For the text-containing cell, return its midpoint in (X, Y) coordinate format. 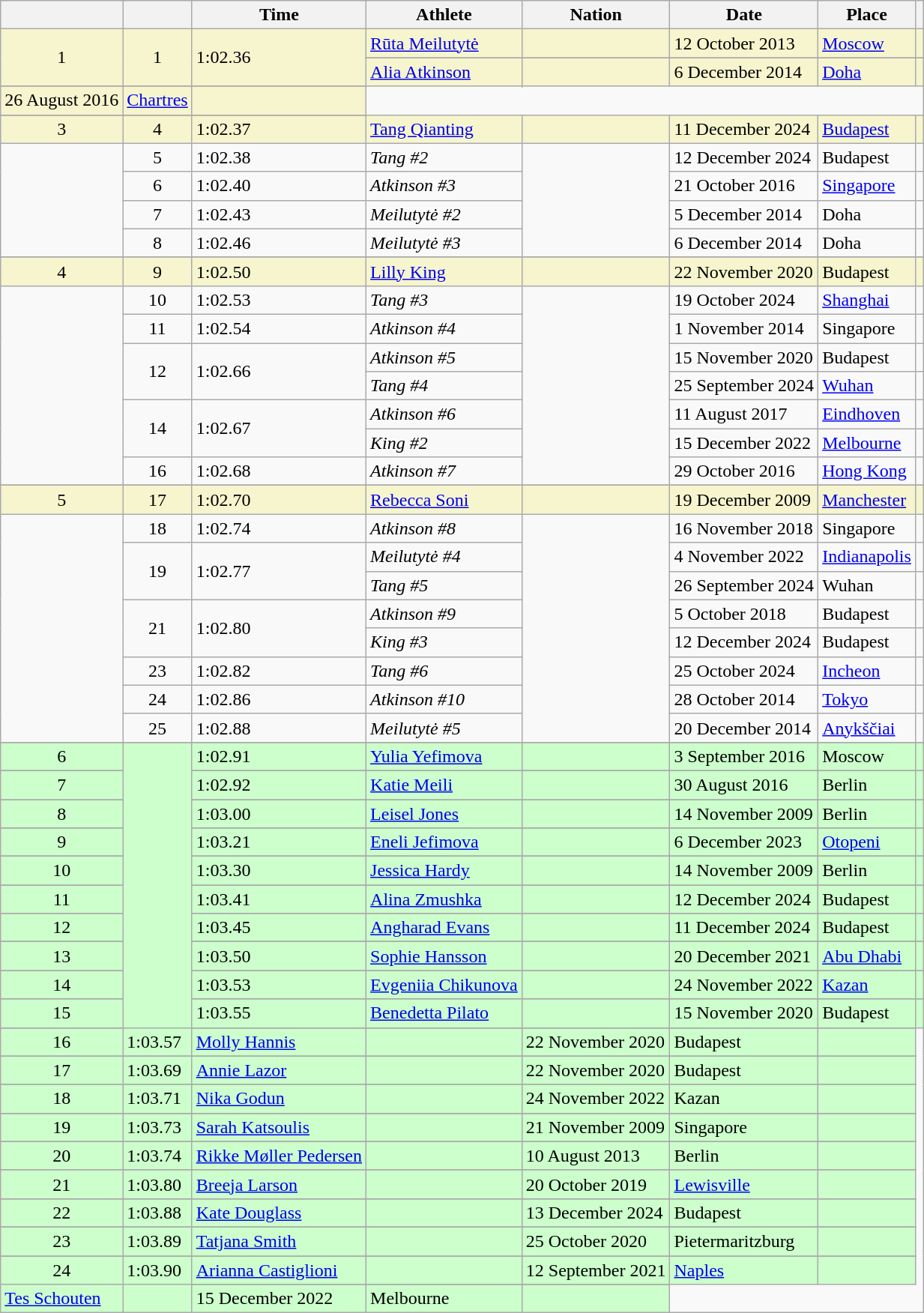
25 October 2020 (596, 1241)
Indianapolis (867, 557)
1:02.66 (279, 372)
1:03.88 (157, 1213)
12 September 2021 (596, 1270)
Tatjana Smith (279, 1241)
1:02.36 (279, 58)
1:02.77 (279, 571)
Sophie Hansson (444, 956)
11 August 2017 (744, 414)
26 September 2024 (744, 585)
Rūta Meilutytė (444, 43)
Hong Kong (867, 471)
Atkinson #8 (444, 528)
Lewisville (744, 1184)
12 October 2013 (744, 43)
Atkinson #5 (444, 357)
Rebecca Soni (444, 500)
13 (61, 956)
Naples (744, 1270)
1:02.40 (279, 186)
Tang #4 (444, 386)
19 December 2009 (744, 500)
29 October 2016 (744, 471)
Atkinson #9 (444, 614)
Shanghai (867, 300)
1:02.54 (279, 328)
21 November 2009 (596, 1127)
Atkinson #6 (444, 414)
15 (61, 1013)
13 December 2024 (596, 1213)
Anykščiai (867, 728)
1:02.88 (279, 728)
1:02.70 (279, 500)
Meilutytė #4 (444, 557)
1:03.21 (279, 842)
1:03.30 (279, 871)
1:02.50 (279, 271)
Meilutytė #2 (444, 214)
1:03.69 (157, 1070)
Alina Zmushka (444, 899)
1:02.86 (279, 699)
1:02.67 (279, 429)
25 (157, 728)
Nation (596, 15)
25 October 2024 (744, 671)
1:03.50 (279, 956)
Otopeni (867, 842)
1:02.92 (279, 785)
Meilutytė #5 (444, 728)
Leisel Jones (444, 813)
1:03.71 (157, 1099)
Annie Lazor (279, 1070)
1:03.74 (157, 1156)
20 (61, 1156)
Date (744, 15)
1:02.82 (279, 671)
Molly Hannis (279, 1042)
King #3 (444, 642)
1:02.38 (279, 157)
Eneli Jefimova (444, 842)
Atkinson #7 (444, 471)
1:03.55 (279, 1013)
Eindhoven (867, 414)
1:02.74 (279, 528)
Katie Meili (444, 785)
4 November 2022 (744, 557)
Tokyo (867, 699)
26 August 2016 (61, 100)
10 August 2013 (596, 1156)
Arianna Castiglioni (279, 1270)
5 October 2018 (744, 614)
5 December 2014 (744, 214)
Chartres (157, 100)
Nika Godun (279, 1099)
Tang #2 (444, 157)
Place (867, 15)
Tang #3 (444, 300)
Atkinson #3 (444, 186)
Kate Douglass (279, 1213)
Tang Qianting (444, 129)
Lilly King (444, 271)
1:03.90 (157, 1270)
Abu Dhabi (867, 956)
22 (61, 1213)
1:03.80 (157, 1184)
Evgeniia Chikunova (444, 985)
3 September 2016 (744, 756)
Tang #6 (444, 671)
1:03.53 (279, 985)
1 November 2014 (744, 328)
Yulia Yefimova (444, 756)
19 October 2024 (744, 300)
1:03.57 (157, 1042)
20 October 2019 (596, 1184)
1:02.53 (279, 300)
20 December 2021 (744, 956)
28 October 2014 (744, 699)
Rikke Møller Pedersen (279, 1156)
3 (61, 129)
Pietermaritzburg (744, 1241)
Incheon (867, 671)
1:02.68 (279, 471)
Athlete (444, 15)
1:02.37 (279, 129)
Jessica Hardy (444, 871)
16 November 2018 (744, 528)
Atkinson #4 (444, 328)
21 October 2016 (744, 186)
1:02.46 (279, 243)
1:03.00 (279, 813)
1:03.73 (157, 1127)
1:02.80 (279, 628)
Sarah Katsoulis (279, 1127)
6 December 2023 (744, 842)
1:03.89 (157, 1241)
Angharad Evans (444, 928)
Manchester (867, 500)
Alia Atkinson (444, 72)
Breeja Larson (279, 1184)
Meilutytė #3 (444, 243)
1:03.41 (279, 899)
25 September 2024 (744, 386)
Tes Schouten (61, 1299)
20 December 2014 (744, 728)
30 August 2016 (744, 785)
1:02.43 (279, 214)
Benedetta Pilato (444, 1013)
1:02.91 (279, 756)
1:03.45 (279, 928)
Time (279, 15)
King #2 (444, 443)
Atkinson #10 (444, 699)
Tang #5 (444, 585)
